Scan for the cell matching the given text and deliver its [x, y] coordinate at center. 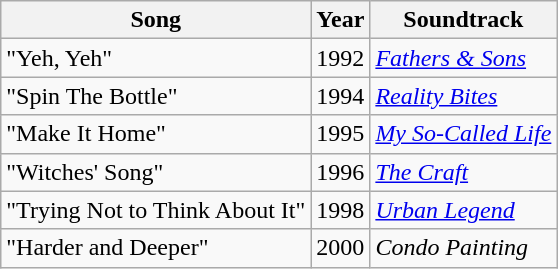
"Trying Not to Think About It" [156, 210]
1994 [340, 96]
1995 [340, 134]
Song [156, 20]
Soundtrack [464, 20]
The Craft [464, 172]
"Yeh, Yeh" [156, 58]
"Harder and Deeper" [156, 248]
1996 [340, 172]
"Witches' Song" [156, 172]
Reality Bites [464, 96]
Urban Legend [464, 210]
"Spin The Bottle" [156, 96]
2000 [340, 248]
"Make It Home" [156, 134]
1998 [340, 210]
1992 [340, 58]
Condo Painting [464, 248]
My So-Called Life [464, 134]
Year [340, 20]
Fathers & Sons [464, 58]
